Output the (x, y) coordinate of the center of the cell containing the given text.  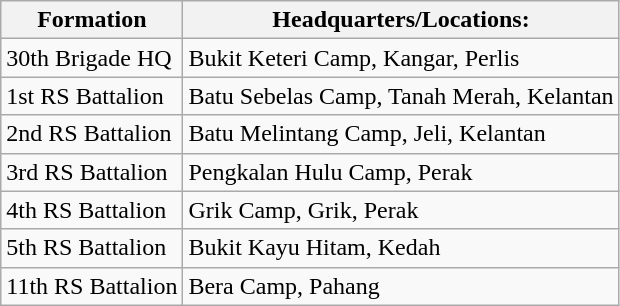
Bukit Keteri Camp, Kangar, Perlis (401, 58)
Headquarters/Locations: (401, 20)
11th RS Battalion (92, 286)
1st RS Battalion (92, 96)
Grik Camp, Grik, Perak (401, 210)
4th RS Battalion (92, 210)
Pengkalan Hulu Camp, Perak (401, 172)
Batu Sebelas Camp, Tanah Merah, Kelantan (401, 96)
3rd RS Battalion (92, 172)
2nd RS Battalion (92, 134)
5th RS Battalion (92, 248)
Bera Camp, Pahang (401, 286)
30th Brigade HQ (92, 58)
Formation (92, 20)
Batu Melintang Camp, Jeli, Kelantan (401, 134)
Bukit Kayu Hitam, Kedah (401, 248)
